Detect which cell encompasses the target text, then output its [X, Y] center coordinate. 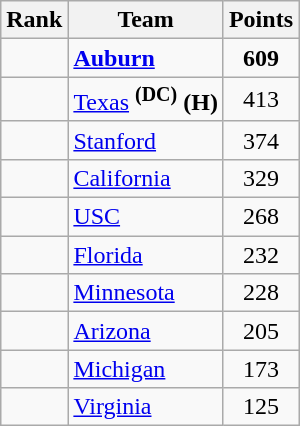
329 [260, 178]
Minnesota [146, 293]
374 [260, 140]
Virginia [146, 407]
Rank [34, 20]
228 [260, 293]
Arizona [146, 331]
125 [260, 407]
609 [260, 58]
Texas (DC) (H) [146, 100]
USC [146, 217]
California [146, 178]
232 [260, 255]
268 [260, 217]
Points [260, 20]
173 [260, 369]
Team [146, 20]
205 [260, 331]
Auburn [146, 58]
Stanford [146, 140]
Michigan [146, 369]
Florida [146, 255]
413 [260, 100]
